From the cell containing the given text, extract its center point as (X, Y) coordinate. 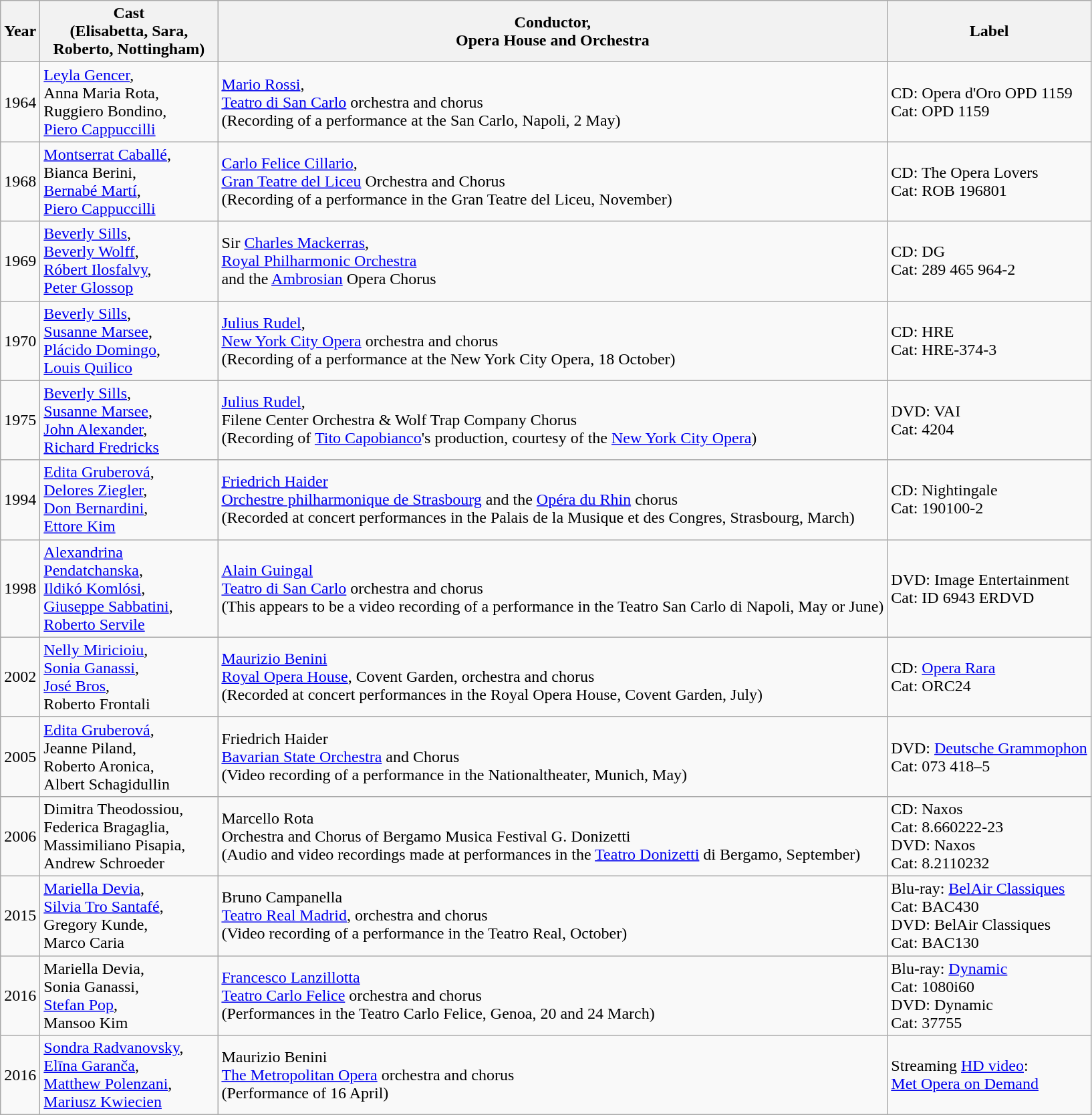
Year (20, 31)
Sir Charles Mackerras,Royal Philharmonic Orchestraand the Ambrosian Opera Chorus (553, 261)
1970 (20, 341)
CD: NightingaleCat: 190100-2 (989, 500)
Maurizio BeniniRoyal Opera House, Covent Garden, orchestra and chorus(Recorded at concert performances in the Royal Opera House, Covent Garden, July) (553, 676)
Nelly Miricioiu,Sonia Ganassi,José Bros,Roberto Frontali (129, 676)
Montserrat Caballé,Bianca Berini,Bernabé Martí,Piero Cappuccilli (129, 182)
Blu-ray: BelAir ClassiquesCat: BAC430DVD: BelAir ClassiquesCat: BAC130 (989, 916)
Maurizio BeniniThe Metropolitan Opera orchestra and chorus(Performance of 16 April) (553, 1075)
Francesco LanzillottaTeatro Carlo Felice orchestra and chorus(Performances in the Teatro Carlo Felice, Genoa, 20 and 24 March) (553, 996)
1964 (20, 102)
CD: Opera d'Oro OPD 1159Cat: OPD 1159 (989, 102)
Mariella Devia,Sonia Ganassi,Stefan Pop,Mansoo Kim (129, 996)
2005 (20, 757)
Blu-ray: DynamicCat: 1080i60DVD: DynamicCat: 37755 (989, 996)
Sondra Radvanovsky,Elīna Garanča,Matthew Polenzani,Mariusz Kwiecien (129, 1075)
Friedrich HaiderBavarian State Orchestra and Chorus(Video recording of a performance in the Nationaltheater, Munich, May) (553, 757)
Julius Rudel,New York City Opera orchestra and chorus(Recording of a performance at the New York City Opera, 18 October) (553, 341)
Conductor,Opera House and Orchestra (553, 31)
1998 (20, 588)
DVD: Image EntertainmentCat: ID 6943 ERDVD (989, 588)
1975 (20, 420)
DVD: Deutsche GrammophonCat: 073 418–5 (989, 757)
Mariella Devia,Silvia Tro Santafé,Gregory Kunde,Marco Caria (129, 916)
Dimitra Theodossiou,Federica Bragaglia,Massimiliano Pisapia,Andrew Schroeder (129, 836)
Beverly Sills,Susanne Marsee,John Alexander,Richard Fredricks (129, 420)
Bruno CampanellaTeatro Real Madrid, orchestra and chorus(Video recording of a performance in the Teatro Real, October) (553, 916)
DVD: VAICat: 4204 (989, 420)
Alexandrina Pendatchanska,Ildikó Komlósi,Giuseppe Sabbatini,Roberto Servile (129, 588)
Edita Gruberová,Delores Ziegler,Don Bernardini,Ettore Kim (129, 500)
2006 (20, 836)
Julius Rudel,Filene Center Orchestra & Wolf Trap Company Chorus(Recording of Tito Capobianco's production, courtesy of the New York City Opera) (553, 420)
Carlo Felice Cillario,Gran Teatre del Liceu Orchestra and Chorus(Recording of a performance in the Gran Teatre del Liceu, November) (553, 182)
CD: DGCat: 289 465 964-2 (989, 261)
1968 (20, 182)
Beverly Sills,Susanne Marsee,Plácido Domingo,Louis Quilico (129, 341)
CD: NaxosCat: 8.660222-23DVD: NaxosCat: 8.2110232 (989, 836)
Leyla Gencer,Anna Maria Rota,Ruggiero Bondino,Piero Cappuccilli (129, 102)
1969 (20, 261)
Streaming HD video:Met Opera on Demand (989, 1075)
Mario Rossi,Teatro di San Carlo orchestra and chorus(Recording of a performance at the San Carlo, Napoli, 2 May) (553, 102)
Cast(Elisabetta, Sara,Roberto, Nottingham) (129, 31)
CD: HRECat: HRE-374-3 (989, 341)
1994 (20, 500)
Beverly Sills,Beverly Wolff,Róbert Ilosfalvy,Peter Glossop (129, 261)
Edita Gruberová,Jeanne Piland,Roberto Aronica,Albert Schagidullin (129, 757)
2015 (20, 916)
Label (989, 31)
CD: Opera RaraCat: ORC24 (989, 676)
CD: The Opera LoversCat: ROB 196801 (989, 182)
2002 (20, 676)
